Output the (X, Y) coordinate of the center of the cell containing the given text.  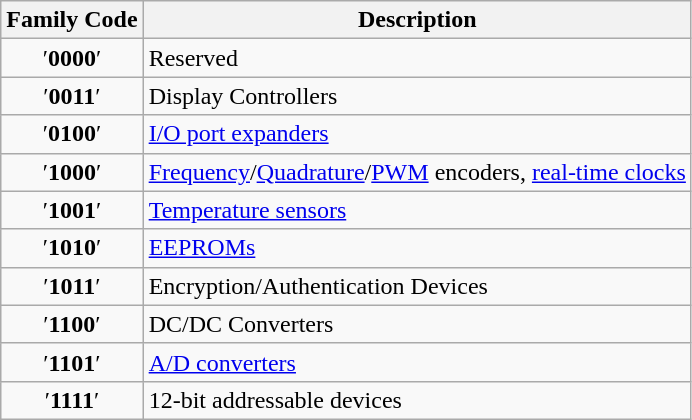
′1000′ (72, 172)
Family Code (72, 20)
Frequency/Quadrature/PWM encoders, real-time clocks (417, 172)
Reserved (417, 58)
DC/DC Converters (417, 324)
′0011′ (72, 96)
′0100′ (72, 134)
I/O port expanders (417, 134)
Temperature sensors (417, 210)
12-bit addressable devices (417, 400)
′1001′ (72, 210)
Encryption/Authentication Devices (417, 286)
′1011′ (72, 286)
′0000′ (72, 58)
′1111′ (72, 400)
′1010′ (72, 248)
Description (417, 20)
Display Controllers (417, 96)
A/D converters (417, 362)
EEPROMs (417, 248)
′1100′ (72, 324)
′1101′ (72, 362)
